Determine the [X, Y] coordinate at the center of the cell enclosing the given text.  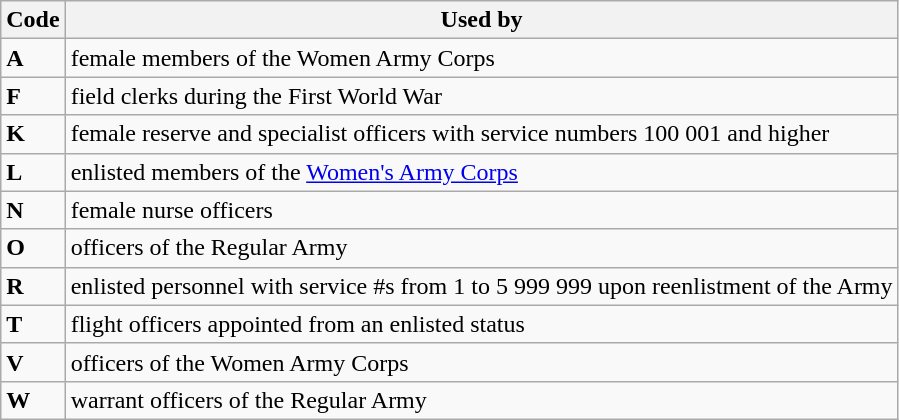
O [33, 248]
K [33, 134]
female reserve and specialist officers with service numbers 100 001 and higher [482, 134]
female nurse officers [482, 210]
warrant officers of the Regular Army [482, 400]
field clerks during the First World War [482, 96]
Code [33, 20]
enlisted members of the Women's Army Corps [482, 172]
female members of the Women Army Corps [482, 58]
officers of the Women Army Corps [482, 362]
F [33, 96]
Used by [482, 20]
A [33, 58]
N [33, 210]
W [33, 400]
R [33, 286]
V [33, 362]
L [33, 172]
flight officers appointed from an enlisted status [482, 324]
enlisted personnel with service #s from 1 to 5 999 999 upon reenlistment of the Army [482, 286]
officers of the Regular Army [482, 248]
T [33, 324]
